Search for the cell housing the specified text and yield its (X, Y) center coordinate. 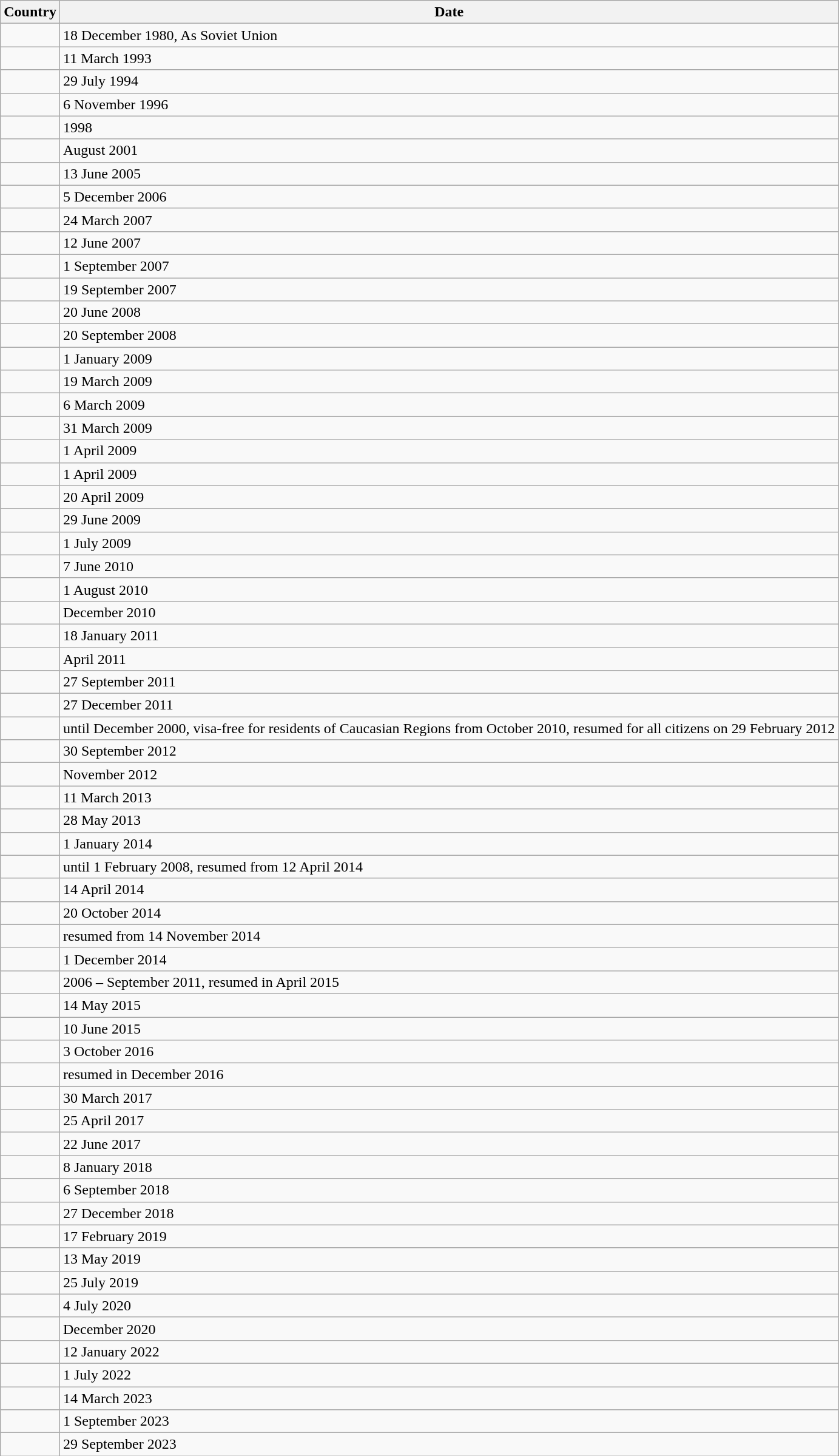
7 June 2010 (449, 566)
until 1 February 2008, resumed from 12 April 2014 (449, 867)
30 March 2017 (449, 1098)
19 September 2007 (449, 290)
27 December 2018 (449, 1213)
22 June 2017 (449, 1144)
6 November 1996 (449, 104)
14 March 2023 (449, 1398)
14 April 2014 (449, 890)
1 January 2014 (449, 844)
8 January 2018 (449, 1167)
29 September 2023 (449, 1444)
20 April 2009 (449, 497)
1998 (449, 127)
27 December 2011 (449, 705)
28 May 2013 (449, 821)
6 March 2009 (449, 405)
12 January 2022 (449, 1352)
25 July 2019 (449, 1282)
29 July 1994 (449, 81)
1 September 2007 (449, 266)
August 2001 (449, 151)
April 2011 (449, 659)
30 September 2012 (449, 751)
November 2012 (449, 774)
resumed from 14 November 2014 (449, 936)
31 March 2009 (449, 428)
29 June 2009 (449, 520)
2006 – September 2011, resumed in April 2015 (449, 982)
19 March 2009 (449, 382)
Date (449, 12)
18 January 2011 (449, 635)
December 2010 (449, 612)
25 April 2017 (449, 1121)
10 June 2015 (449, 1029)
Country (30, 12)
1 August 2010 (449, 589)
5 December 2006 (449, 197)
6 September 2018 (449, 1190)
13 June 2005 (449, 174)
14 May 2015 (449, 1005)
24 March 2007 (449, 220)
20 June 2008 (449, 313)
1 July 2022 (449, 1375)
13 May 2019 (449, 1259)
11 March 2013 (449, 797)
17 February 2019 (449, 1236)
until December 2000, visa-free for residents of Caucasian Regions from October 2010, resumed for all citizens on 29 February 2012 (449, 728)
11 March 1993 (449, 58)
1 December 2014 (449, 959)
18 December 1980, As Soviet Union (449, 35)
resumed in December 2016 (449, 1075)
20 October 2014 (449, 913)
12 June 2007 (449, 243)
3 October 2016 (449, 1052)
4 July 2020 (449, 1305)
1 January 2009 (449, 359)
27 September 2011 (449, 682)
1 July 2009 (449, 543)
1 September 2023 (449, 1421)
December 2020 (449, 1329)
20 September 2008 (449, 336)
